Provide the (X, Y) coordinate of the cell's center where the given text is located.  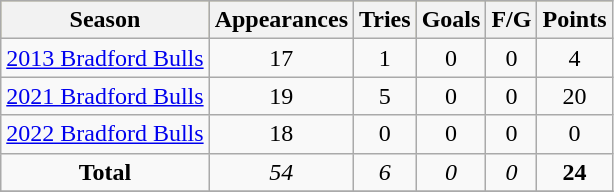
2013 Bradford Bulls (105, 58)
Goals (451, 20)
18 (281, 134)
19 (281, 96)
Appearances (281, 20)
6 (386, 172)
20 (574, 96)
17 (281, 58)
Tries (386, 20)
4 (574, 58)
5 (386, 96)
54 (281, 172)
2022 Bradford Bulls (105, 134)
Season (105, 20)
24 (574, 172)
1 (386, 58)
Points (574, 20)
2021 Bradford Bulls (105, 96)
Total (105, 172)
F/G (512, 20)
